Return [X, Y] of the center of cell containing provided text 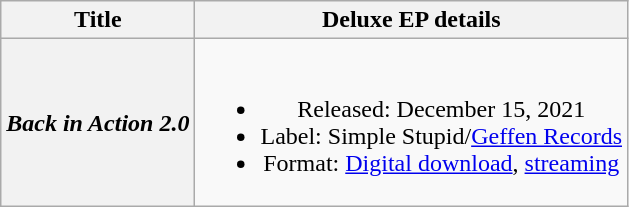
Title [98, 20]
Deluxe EP details [412, 20]
Back in Action 2.0 [98, 122]
Released: December 15, 2021Label: Simple Stupid/Geffen RecordsFormat: Digital download, streaming [412, 122]
